For the text-containing cell, return its midpoint in (X, Y) coordinate format. 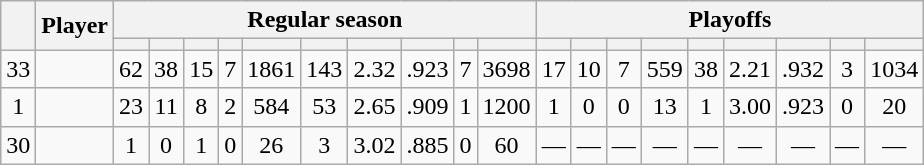
17 (554, 69)
10 (588, 69)
2.65 (374, 107)
Regular season (326, 20)
.909 (428, 107)
1861 (272, 69)
Player (75, 26)
20 (894, 107)
559 (664, 69)
584 (272, 107)
.932 (804, 69)
8 (202, 107)
2 (230, 107)
1200 (506, 107)
3.00 (750, 107)
Playoffs (730, 20)
30 (18, 145)
3.02 (374, 145)
15 (202, 69)
62 (132, 69)
2.32 (374, 69)
23 (132, 107)
13 (664, 107)
1034 (894, 69)
33 (18, 69)
11 (166, 107)
2.21 (750, 69)
.885 (428, 145)
53 (324, 107)
60 (506, 145)
26 (272, 145)
143 (324, 69)
3698 (506, 69)
